Determine the [X, Y] coordinate at the center of the cell enclosing the given text.  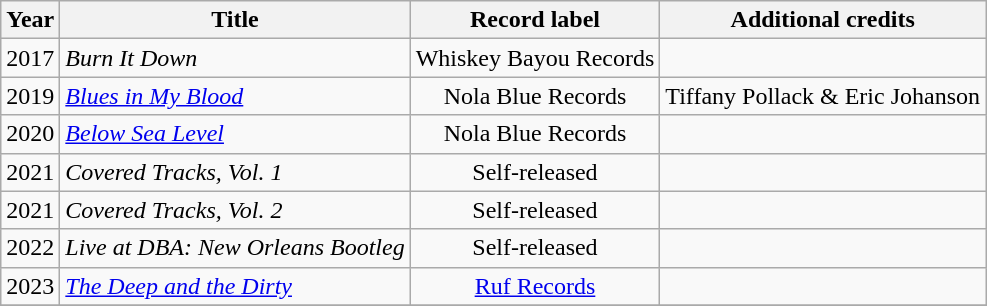
Title [235, 20]
Whiskey Bayou Records [535, 58]
2022 [30, 248]
2017 [30, 58]
2023 [30, 286]
Year [30, 20]
2020 [30, 134]
Record label [535, 20]
Below Sea Level [235, 134]
Covered Tracks, Vol. 2 [235, 210]
The Deep and the Dirty [235, 286]
Covered Tracks, Vol. 1 [235, 172]
Ruf Records [535, 286]
Live at DBA: New Orleans Bootleg [235, 248]
Tiffany Pollack & Eric Johanson [823, 96]
Burn It Down [235, 58]
Additional credits [823, 20]
Blues in My Blood [235, 96]
2019 [30, 96]
